Provide the (X, Y) coordinate of the cell's center where the given text is located.  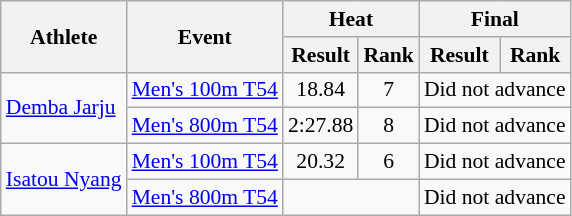
20.32 (320, 162)
18.84 (320, 90)
Final (495, 19)
7 (388, 90)
Athlete (64, 36)
2:27.88 (320, 126)
Demba Jarju (64, 108)
6 (388, 162)
Heat (351, 19)
Event (205, 36)
Isatou Nyang (64, 180)
8 (388, 126)
